Find where the given text appears and provide that cell's center as (X, Y) coordinate. 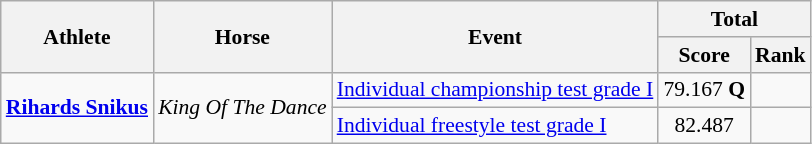
Total (734, 19)
Individual championship test grade I (496, 90)
Rank (780, 55)
King Of The Dance (242, 108)
79.167 Q (704, 90)
82.487 (704, 126)
Horse (242, 36)
Rihards Snikus (77, 108)
Score (704, 55)
Event (496, 36)
Athlete (77, 36)
Individual freestyle test grade I (496, 126)
